Detect which cell encompasses the target text, then output its [x, y] center coordinate. 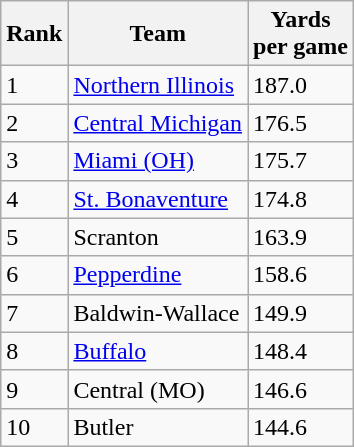
Yardsper game [301, 34]
Butler [158, 427]
Buffalo [158, 351]
Rank [34, 34]
10 [34, 427]
Central Michigan [158, 123]
Central (MO) [158, 389]
176.5 [301, 123]
163.9 [301, 237]
4 [34, 199]
Pepperdine [158, 275]
3 [34, 161]
158.6 [301, 275]
Team [158, 34]
Scranton [158, 237]
148.4 [301, 351]
5 [34, 237]
8 [34, 351]
Northern Illinois [158, 85]
Baldwin-Wallace [158, 313]
146.6 [301, 389]
175.7 [301, 161]
Miami (OH) [158, 161]
9 [34, 389]
144.6 [301, 427]
7 [34, 313]
6 [34, 275]
2 [34, 123]
St. Bonaventure [158, 199]
187.0 [301, 85]
1 [34, 85]
174.8 [301, 199]
149.9 [301, 313]
